For the text-containing cell, return its midpoint in (x, y) coordinate format. 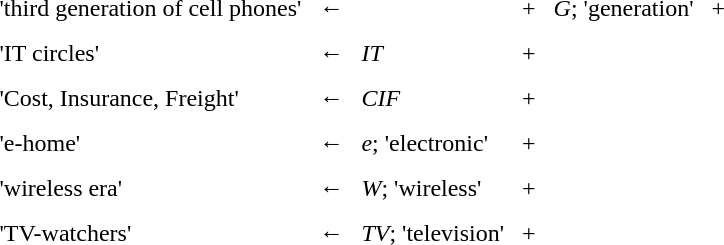
IT (433, 53)
e; 'electronic' (433, 143)
W; 'wireless' (433, 188)
CIF (433, 98)
